Output the (x, y) coordinate of the center of the cell containing the given text.  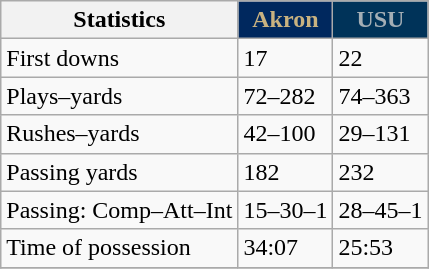
72–282 (286, 96)
182 (286, 172)
Statistics (120, 20)
29–131 (380, 134)
232 (380, 172)
15–30–1 (286, 210)
Time of possession (120, 248)
First downs (120, 58)
42–100 (286, 134)
25:53 (380, 248)
Rushes–yards (120, 134)
34:07 (286, 248)
USU (380, 20)
Passing yards (120, 172)
Akron (286, 20)
Plays–yards (120, 96)
74–363 (380, 96)
28–45–1 (380, 210)
22 (380, 58)
Passing: Comp–Att–Int (120, 210)
17 (286, 58)
